Scan for the cell matching the given text and deliver its (x, y) coordinate at center. 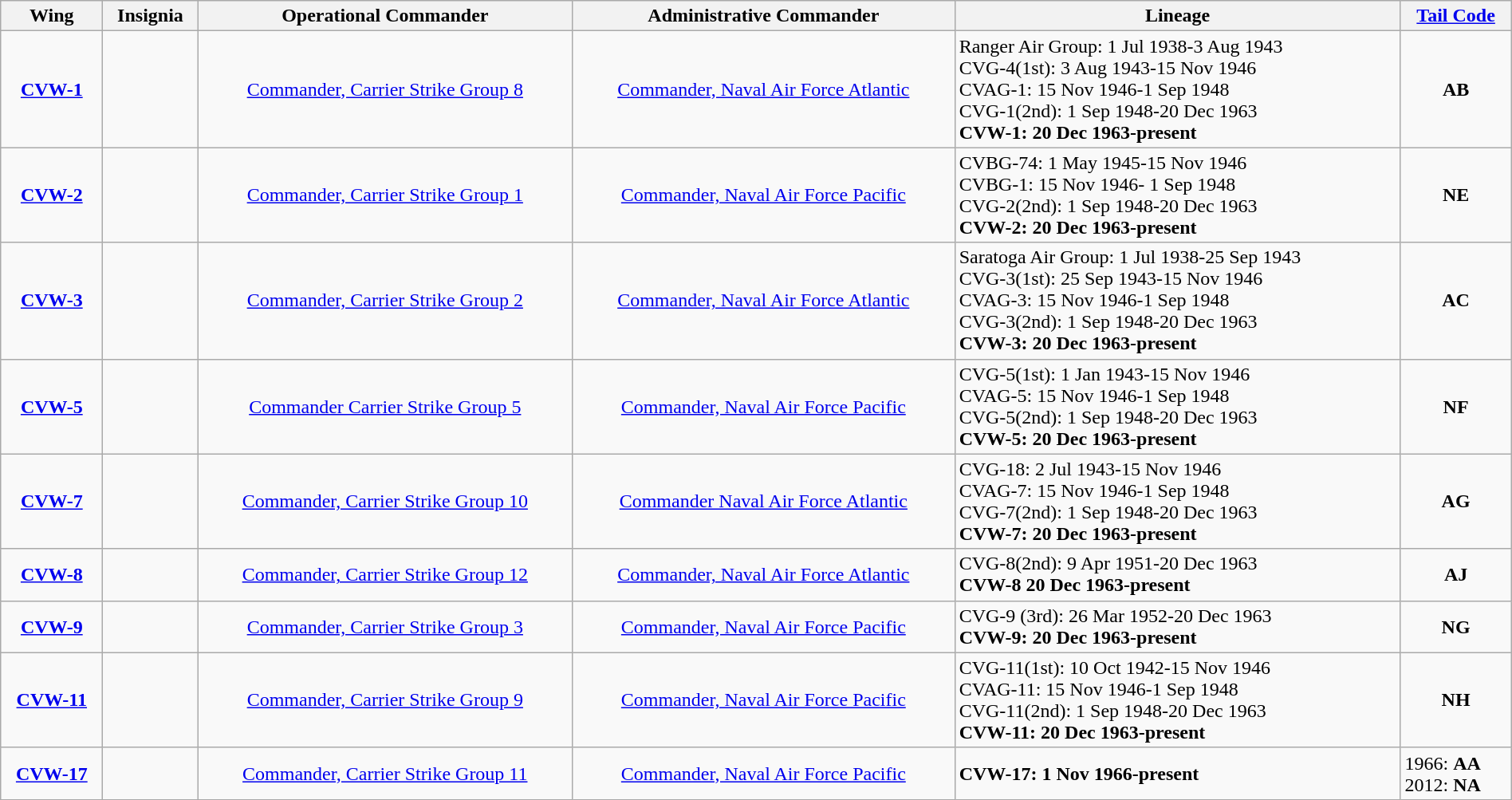
CVW-2 (52, 195)
NF (1456, 407)
Administrative Commander (764, 16)
Commander Naval Air Force Atlantic (764, 501)
CVW-5 (52, 407)
Insignia (150, 16)
CVBG-74: 1 May 1945-15 Nov 1946CVBG-1: 15 Nov 1946- 1 Sep 1948CVG-2(2nd): 1 Sep 1948-20 Dec 1963CVW-2: 20 Dec 1963-present (1177, 195)
Commander, Carrier Strike Group 11 (384, 774)
Wing (52, 16)
Commander, Carrier Strike Group 1 (384, 195)
AG (1456, 501)
CVW-8 (52, 574)
1966: AA2012: NA (1456, 774)
Operational Commander (384, 16)
CVG-9 (3rd): 26 Mar 1952-20 Dec 1963CVW-9: 20 Dec 1963-present (1177, 627)
Commander, Carrier Strike Group 3 (384, 627)
AB (1456, 89)
Commander, Carrier Strike Group 12 (384, 574)
CVW-3 (52, 301)
CVW-7 (52, 501)
CVG-5(1st): 1 Jan 1943-15 Nov 1946CVAG-5: 15 Nov 1946-1 Sep 1948CVG-5(2nd): 1 Sep 1948-20 Dec 1963CVW-5: 20 Dec 1963-present (1177, 407)
CVW-1 (52, 89)
CVG-8(2nd): 9 Apr 1951-20 Dec 1963CVW-8 20 Dec 1963-present (1177, 574)
CVW-17 (52, 774)
CVW-11 (52, 700)
Commander, Carrier Strike Group 8 (384, 89)
Lineage (1177, 16)
CVW-17: 1 Nov 1966-present (1177, 774)
Commander, Carrier Strike Group 10 (384, 501)
AJ (1456, 574)
Commander Carrier Strike Group 5 (384, 407)
AC (1456, 301)
NH (1456, 700)
Tail Code (1456, 16)
NE (1456, 195)
CVW-9 (52, 627)
CVG-11(1st): 10 Oct 1942-15 Nov 1946CVAG-11: 15 Nov 1946-1 Sep 1948CVG-11(2nd): 1 Sep 1948-20 Dec 1963CVW-11: 20 Dec 1963-present (1177, 700)
CVG-18: 2 Jul 1943-15 Nov 1946CVAG-7: 15 Nov 1946-1 Sep 1948CVG-7(2nd): 1 Sep 1948-20 Dec 1963CVW-7: 20 Dec 1963-present (1177, 501)
Commander, Carrier Strike Group 9 (384, 700)
Commander, Carrier Strike Group 2 (384, 301)
NG (1456, 627)
